Return [X, Y] of the center of cell containing provided text 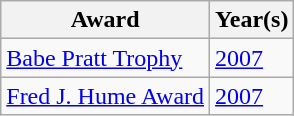
Fred J. Hume Award [106, 96]
Babe Pratt Trophy [106, 58]
Award [106, 20]
Year(s) [252, 20]
